For the text-containing cell, return its midpoint in [x, y] coordinate format. 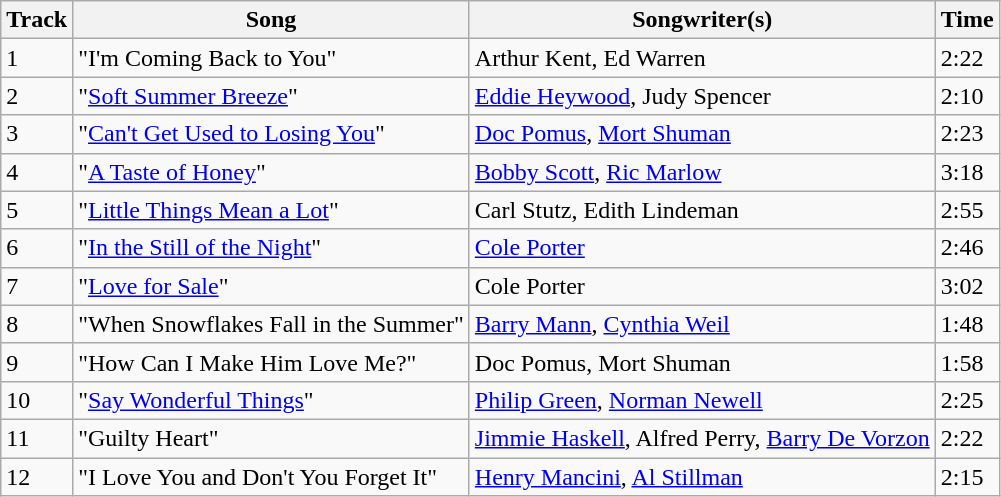
12 [37, 477]
Eddie Heywood, Judy Spencer [702, 96]
"Can't Get Used to Losing You" [272, 134]
10 [37, 400]
2:46 [967, 248]
"I Love You and Don't You Forget It" [272, 477]
Jimmie Haskell, Alfred Perry, Barry De Vorzon [702, 438]
Philip Green, Norman Newell [702, 400]
Songwriter(s) [702, 20]
"Little Things Mean a Lot" [272, 210]
2:15 [967, 477]
7 [37, 286]
9 [37, 362]
"Say Wonderful Things" [272, 400]
"I'm Coming Back to You" [272, 58]
1 [37, 58]
Bobby Scott, Ric Marlow [702, 172]
"In the Still of the Night" [272, 248]
Barry Mann, Cynthia Weil [702, 324]
2:10 [967, 96]
1:58 [967, 362]
"When Snowflakes Fall in the Summer" [272, 324]
"How Can I Make Him Love Me?" [272, 362]
"Love for Sale" [272, 286]
Time [967, 20]
3 [37, 134]
Henry Mancini, Al Stillman [702, 477]
5 [37, 210]
Carl Stutz, Edith Lindeman [702, 210]
4 [37, 172]
1:48 [967, 324]
2 [37, 96]
Arthur Kent, Ed Warren [702, 58]
11 [37, 438]
Track [37, 20]
"A Taste of Honey" [272, 172]
Song [272, 20]
6 [37, 248]
2:55 [967, 210]
"Soft Summer Breeze" [272, 96]
"Guilty Heart" [272, 438]
8 [37, 324]
2:25 [967, 400]
3:02 [967, 286]
3:18 [967, 172]
2:23 [967, 134]
